Search for the cell housing the specified text and yield its [X, Y] center coordinate. 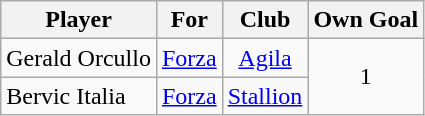
Club [265, 20]
For [189, 20]
Agila [265, 58]
Own Goal [366, 20]
Gerald Orcullo [79, 58]
1 [366, 77]
Bervic Italia [79, 96]
Player [79, 20]
Stallion [265, 96]
